Locate the cell with the specified text and output its (X, Y) center coordinate. 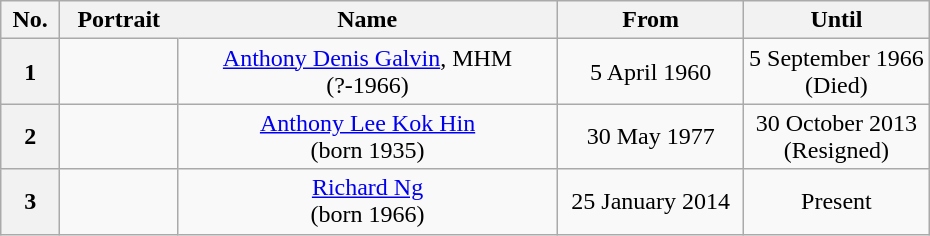
30 May 1977 (651, 136)
5 April 1960 (651, 72)
Name (368, 20)
25 January 2014 (651, 202)
Present (837, 202)
Until (837, 20)
Anthony Denis Galvin, MHM (?-1966) (368, 72)
No. (30, 20)
3 (30, 202)
Richard Ng (born 1966) (368, 202)
Portrait (119, 20)
2 (30, 136)
Anthony Lee Kok Hin (born 1935) (368, 136)
From (651, 20)
30 October 2013 (Resigned) (837, 136)
5 September 1966 (Died) (837, 72)
1 (30, 72)
